Return the [X, Y] coordinate for the center point of the cell that contains the specified text.  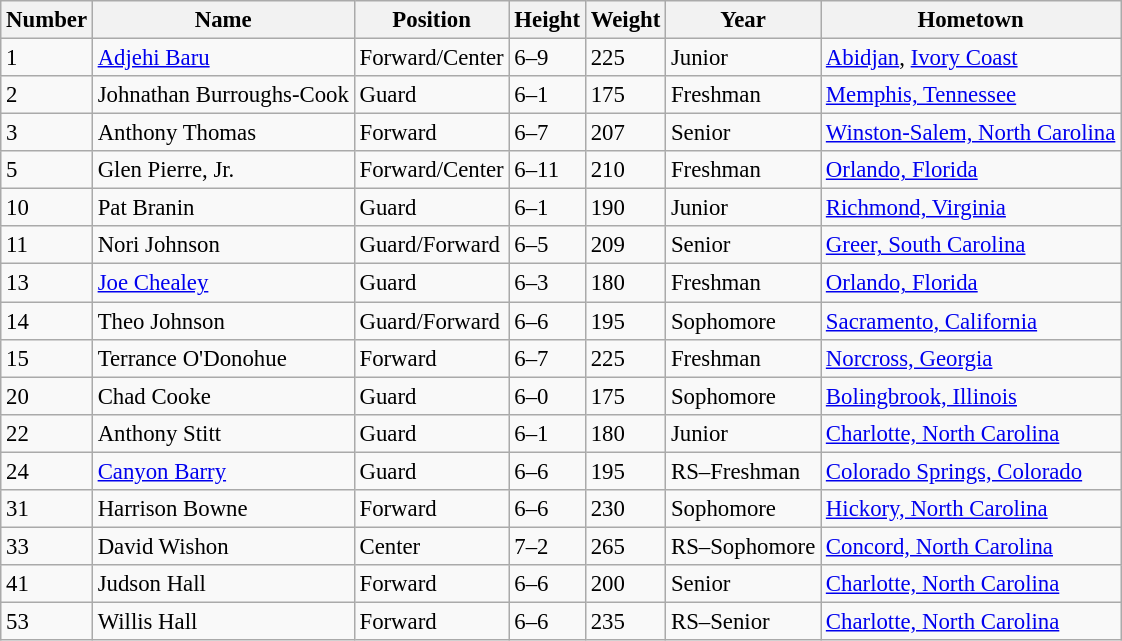
Number [47, 20]
Willis Hall [223, 621]
3 [47, 133]
Adjehi Baru [223, 58]
1 [47, 58]
Abidjan, Ivory Coast [971, 58]
235 [625, 621]
Chad Cooke [223, 396]
Year [744, 20]
15 [47, 358]
RS–Freshman [744, 471]
Memphis, Tennessee [971, 95]
11 [47, 245]
6–11 [547, 170]
53 [47, 621]
41 [47, 584]
20 [47, 396]
6–3 [547, 283]
Harrison Bowne [223, 509]
6–5 [547, 245]
Hickory, North Carolina [971, 509]
Greer, South Carolina [971, 245]
Hometown [971, 20]
33 [47, 546]
Anthony Stitt [223, 433]
Nori Johnson [223, 245]
13 [47, 283]
5 [47, 170]
6–9 [547, 58]
Concord, North Carolina [971, 546]
207 [625, 133]
Theo Johnson [223, 321]
24 [47, 471]
Pat Branin [223, 208]
RS–Sophomore [744, 546]
Johnathan Burroughs-Cook [223, 95]
230 [625, 509]
22 [47, 433]
Judson Hall [223, 584]
Terrance O'Donohue [223, 358]
Canyon Barry [223, 471]
209 [625, 245]
2 [47, 95]
Glen Pierre, Jr. [223, 170]
7–2 [547, 546]
210 [625, 170]
Richmond, Virginia [971, 208]
200 [625, 584]
Bolingbrook, Illinois [971, 396]
6–0 [547, 396]
RS–Senior [744, 621]
Colorado Springs, Colorado [971, 471]
10 [47, 208]
David Wishon [223, 546]
Weight [625, 20]
Winston-Salem, North Carolina [971, 133]
Joe Chealey [223, 283]
Anthony Thomas [223, 133]
14 [47, 321]
Norcross, Georgia [971, 358]
Sacramento, California [971, 321]
Name [223, 20]
Center [432, 546]
190 [625, 208]
265 [625, 546]
31 [47, 509]
Position [432, 20]
Height [547, 20]
